Search for the cell housing the specified text and yield its (x, y) center coordinate. 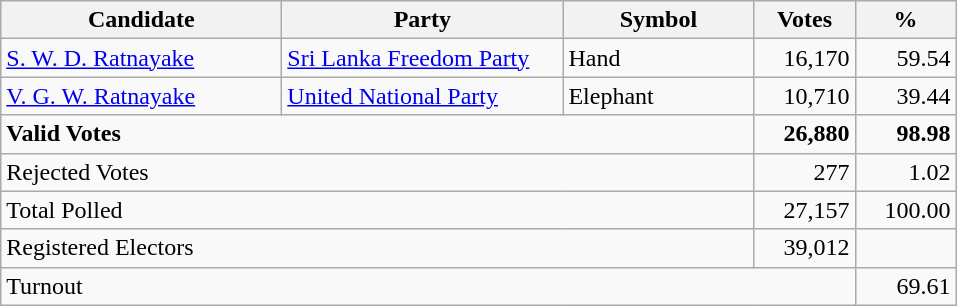
S. W. D. Ratnayake (142, 58)
Party (422, 20)
Turnout (428, 286)
United National Party (422, 96)
100.00 (906, 210)
V. G. W. Ratnayake (142, 96)
Valid Votes (378, 134)
10,710 (804, 96)
59.54 (906, 58)
Sri Lanka Freedom Party (422, 58)
Candidate (142, 20)
Hand (658, 58)
69.61 (906, 286)
Votes (804, 20)
Elephant (658, 96)
% (906, 20)
26,880 (804, 134)
39,012 (804, 248)
Symbol (658, 20)
277 (804, 172)
1.02 (906, 172)
Total Polled (378, 210)
16,170 (804, 58)
Rejected Votes (378, 172)
27,157 (804, 210)
39.44 (906, 96)
98.98 (906, 134)
Registered Electors (378, 248)
